Output the [X, Y] coordinate of the center of the cell containing the given text.  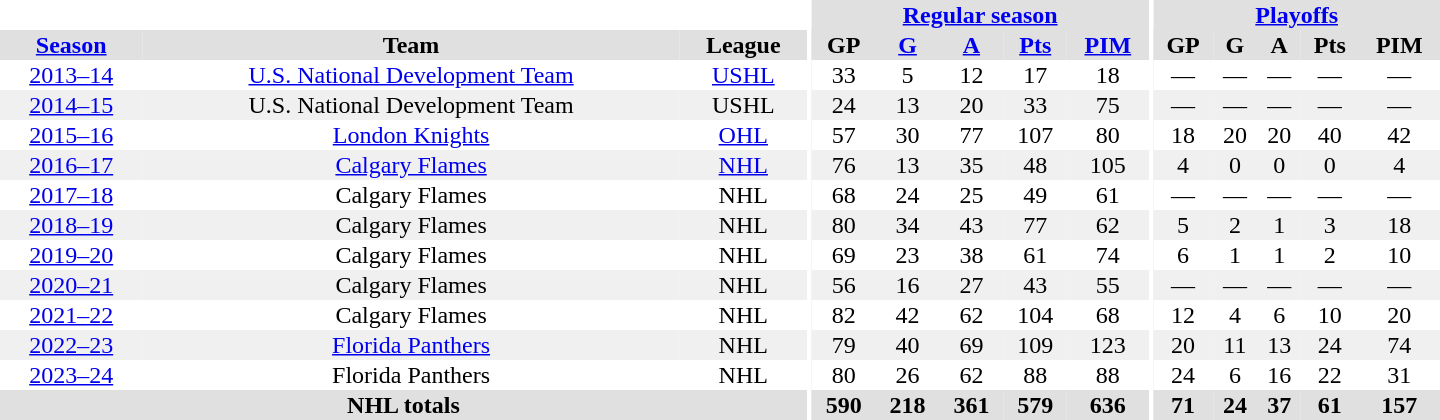
37 [1279, 405]
109 [1035, 345]
361 [971, 405]
22 [1330, 375]
NHL totals [404, 405]
Team [410, 45]
11 [1235, 345]
71 [1182, 405]
104 [1035, 315]
25 [971, 195]
590 [844, 405]
56 [844, 285]
2013–14 [71, 75]
2022–23 [71, 345]
2015–16 [71, 135]
75 [1108, 105]
157 [1400, 405]
79 [844, 345]
55 [1108, 285]
35 [971, 165]
31 [1400, 375]
38 [971, 255]
2020–21 [71, 285]
49 [1035, 195]
34 [908, 225]
27 [971, 285]
2017–18 [71, 195]
2016–17 [71, 165]
2014–15 [71, 105]
17 [1035, 75]
105 [1108, 165]
636 [1108, 405]
London Knights [410, 135]
League [744, 45]
OHL [744, 135]
57 [844, 135]
2023–24 [71, 375]
Season [71, 45]
123 [1108, 345]
2019–20 [71, 255]
23 [908, 255]
107 [1035, 135]
579 [1035, 405]
2018–19 [71, 225]
82 [844, 315]
Playoffs [1296, 15]
76 [844, 165]
26 [908, 375]
2021–22 [71, 315]
30 [908, 135]
218 [908, 405]
Regular season [980, 15]
48 [1035, 165]
3 [1330, 225]
